Return [X, Y] of the center of cell containing provided text 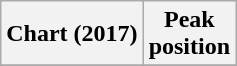
Peakposition [189, 34]
Chart (2017) [72, 34]
